For the text-containing cell, return its midpoint in (x, y) coordinate format. 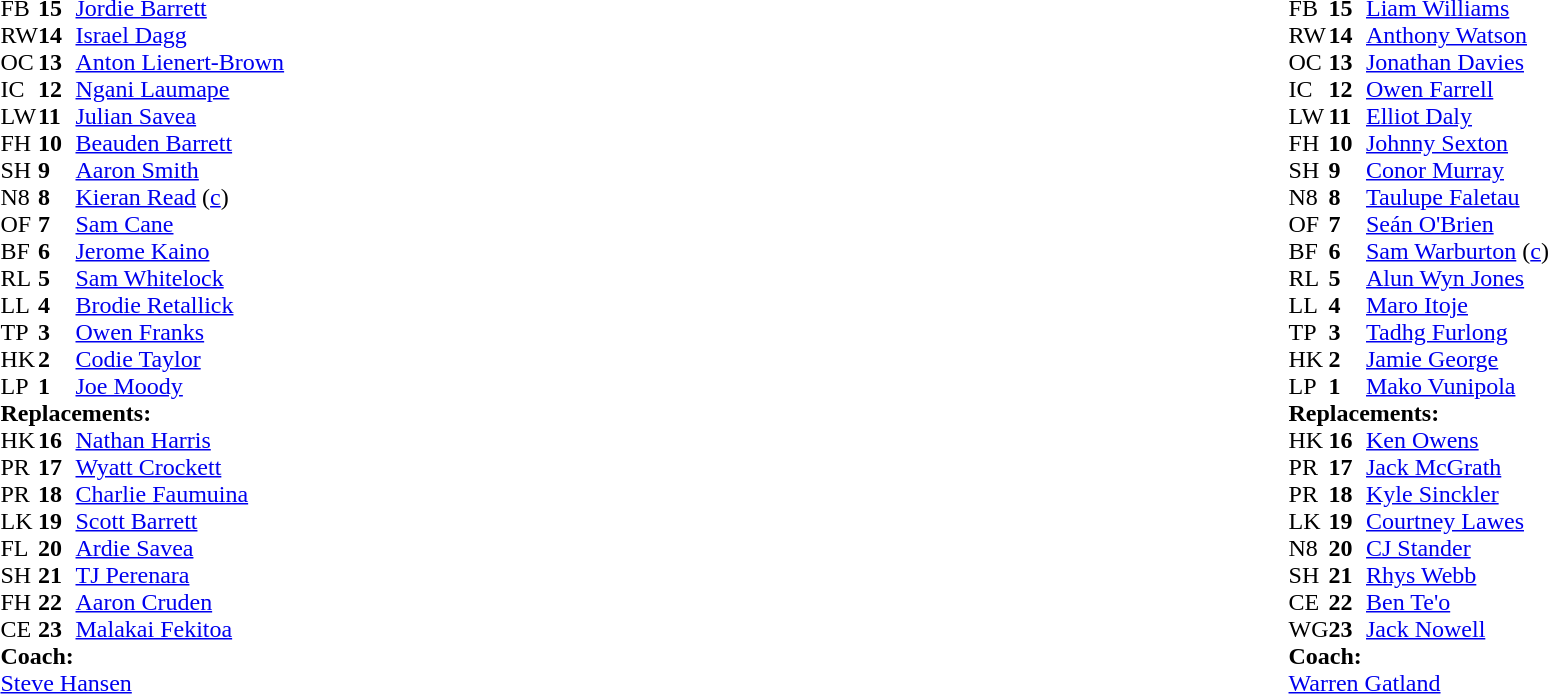
Beauden Barrett (180, 144)
Malakai Fekitoa (180, 630)
Replacements: (142, 414)
TJ Perenara (180, 576)
Aaron Smith (180, 170)
Sam Cane (180, 224)
Julian Savea (180, 116)
Wyatt Crockett (180, 468)
Owen Franks (180, 332)
Joe Moody (180, 386)
FL (19, 548)
WG (1309, 630)
Coach: (142, 656)
Aaron Cruden (180, 602)
Codie Taylor (180, 360)
Brodie Retallick (180, 306)
Ngani Laumape (180, 90)
Jerome Kaino (180, 252)
Nathan Harris (180, 440)
Israel Dagg (180, 36)
Anton Lienert-Brown (180, 62)
Sam Whitelock (180, 278)
Scott Barrett (180, 522)
Ardie Savea (180, 548)
Kieran Read (c) (180, 198)
Charlie Faumuina (180, 494)
